Locate the cell with the specified text and output its [X, Y] center coordinate. 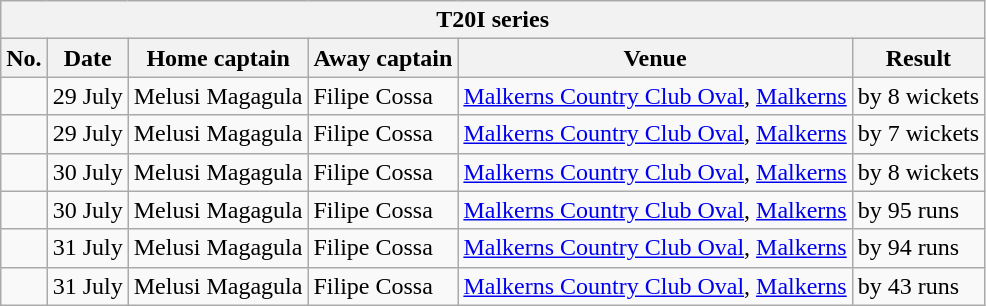
No. [24, 58]
Away captain [383, 58]
by 95 runs [918, 210]
T20I series [493, 20]
by 7 wickets [918, 134]
Home captain [218, 58]
by 94 runs [918, 248]
Result [918, 58]
Venue [655, 58]
Date [88, 58]
by 43 runs [918, 286]
